Return (x, y) of the center of cell containing provided text 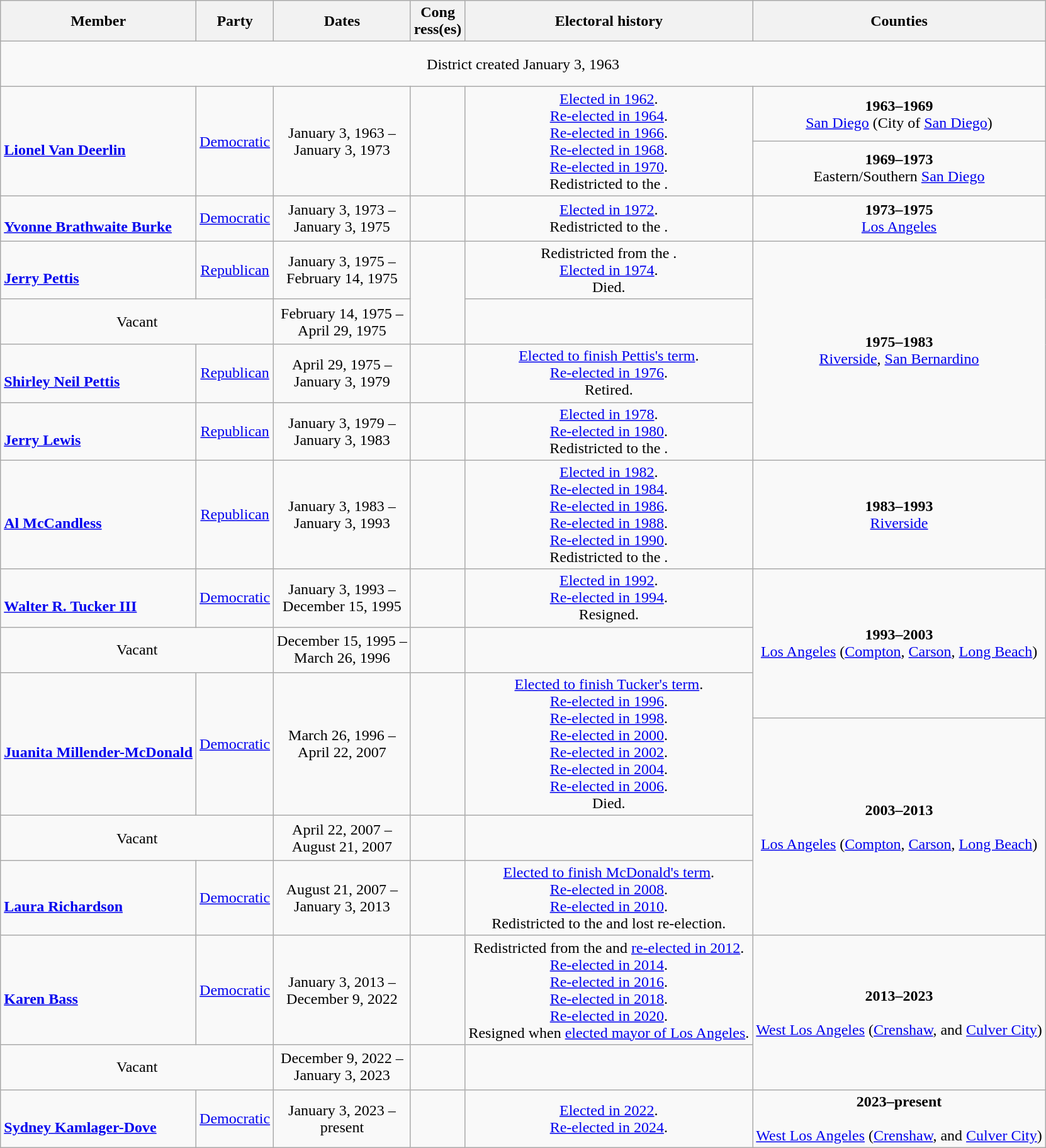
January 3, 1993 –December 15, 1995 (342, 598)
Laura Richardson (98, 898)
Elected to finish Pettis's term.Re-elected in 1976.Retired. (609, 373)
Electoral history (609, 21)
January 3, 1983 –January 3, 1993 (342, 515)
Counties (899, 21)
January 3, 1973 –January 3, 1975 (342, 218)
Elected in 2022.Re-elected in 2024. (609, 1118)
2013–2023West Los Angeles (Crenshaw, and Culver City) (899, 1012)
April 29, 1975 –January 3, 1979 (342, 373)
August 21, 2007 –January 3, 2013 (342, 898)
Party (235, 21)
Lionel Van Deerlin (98, 141)
January 3, 2023 –present (342, 1118)
February 14, 1975 –April 29, 1975 (342, 322)
Elected in 1982.Re-elected in 1984.Re-elected in 1986.Re-elected in 1988.Re-elected in 1990.Redistricted to the . (609, 515)
2023–presentWest Los Angeles (Crenshaw, and Culver City) (899, 1118)
January 3, 2013 –December 9, 2022 (342, 989)
April 22, 2007 –August 21, 2007 (342, 838)
January 3, 1963 –January 3, 1973 (342, 141)
Juanita Millender-McDonald (98, 744)
Dates (342, 21)
December 15, 1995 –March 26, 1996 (342, 650)
Jerry Lewis (98, 431)
Karen Bass (98, 989)
2003–2013Los Angeles (Compton, Carson, Long Beach) (899, 826)
Elected in 1962.Re-elected in 1964.Re-elected in 1966.Re-elected in 1968.Re-elected in 1970.Redistricted to the . (609, 141)
Congress(es) (438, 21)
1993–2003Los Angeles (Compton, Carson, Long Beach) (899, 643)
1975–1983Riverside, San Bernardino (899, 351)
1969–1973Eastern/Southern San Diego (899, 169)
Elected to finish McDonald's term.Re-elected in 2008.Re-elected in 2010.Redistricted to the and lost re-election. (609, 898)
Jerry Pettis (98, 270)
1973–1975Los Angeles (899, 218)
Al McCandless (98, 515)
Member (98, 21)
1963–1969San Diego (City of San Diego) (899, 115)
1983–1993Riverside (899, 515)
Redistricted from the .Elected in 1974.Died. (609, 270)
Yvonne Brathwaite Burke (98, 218)
Elected in 1992.Re-elected in 1994.Resigned. (609, 598)
January 3, 1979 –January 3, 1983 (342, 431)
Sydney Kamlager-Dove (98, 1118)
December 9, 2022 –January 3, 2023 (342, 1067)
Shirley Neil Pettis (98, 373)
January 3, 1975 –February 14, 1975 (342, 270)
Elected in 1978.Re-elected in 1980.Redistricted to the . (609, 431)
District created January 3, 1963 (524, 64)
March 26, 1996 –April 22, 2007 (342, 744)
Elected in 1972.Redistricted to the . (609, 218)
Walter R. Tucker III (98, 598)
